Locate the cell with the specified text and output its (X, Y) center coordinate. 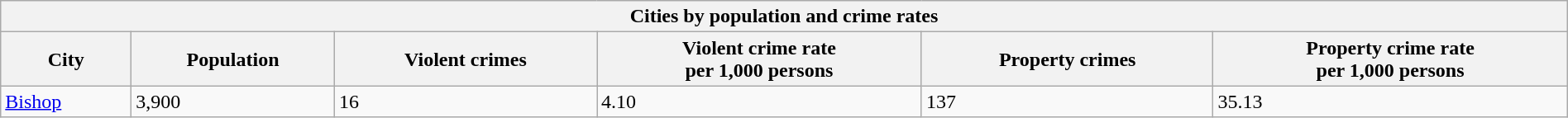
35.13 (1390, 101)
Violent crime rateper 1,000 persons (759, 59)
137 (1067, 101)
Property crime rateper 1,000 persons (1390, 59)
4.10 (759, 101)
16 (465, 101)
Cities by population and crime rates (784, 17)
Bishop (66, 101)
Violent crimes (465, 59)
Property crimes (1067, 59)
City (66, 59)
3,900 (233, 101)
Population (233, 59)
